Scan for the cell matching the given text and deliver its (X, Y) coordinate at center. 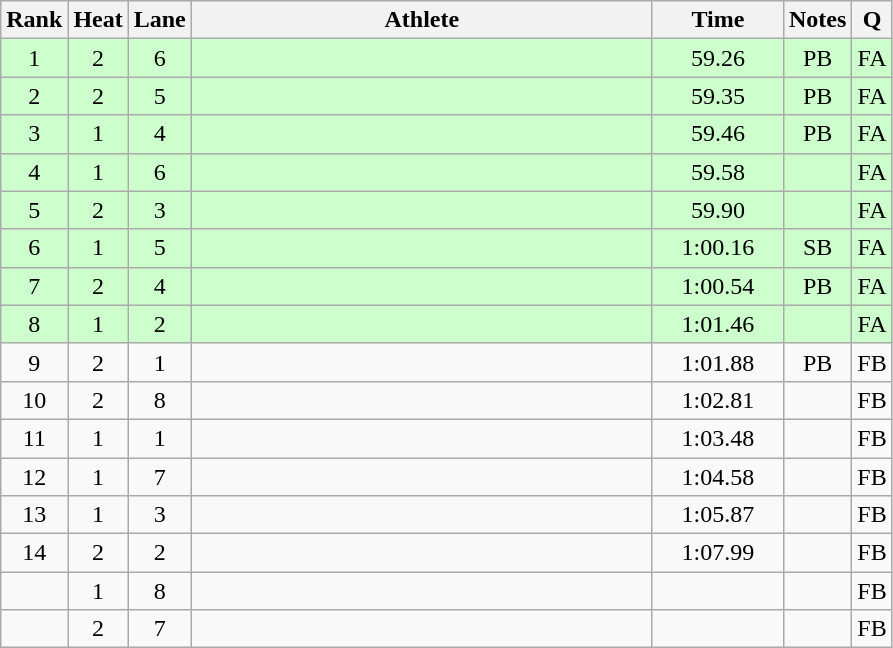
59.46 (718, 134)
59.26 (718, 58)
9 (34, 362)
1:05.87 (718, 515)
1:03.48 (718, 438)
Rank (34, 20)
1:01.46 (718, 324)
Heat (98, 20)
1:07.99 (718, 553)
1:04.58 (718, 477)
59.90 (718, 210)
1:00.16 (718, 248)
1:00.54 (718, 286)
59.58 (718, 172)
1:02.81 (718, 400)
Lane (160, 20)
Notes (817, 20)
59.35 (718, 96)
11 (34, 438)
14 (34, 553)
10 (34, 400)
Athlete (422, 20)
Time (718, 20)
Q (872, 20)
13 (34, 515)
1:01.88 (718, 362)
SB (817, 248)
12 (34, 477)
